Provide the [X, Y] coordinate of the cell's center where the given text is located.  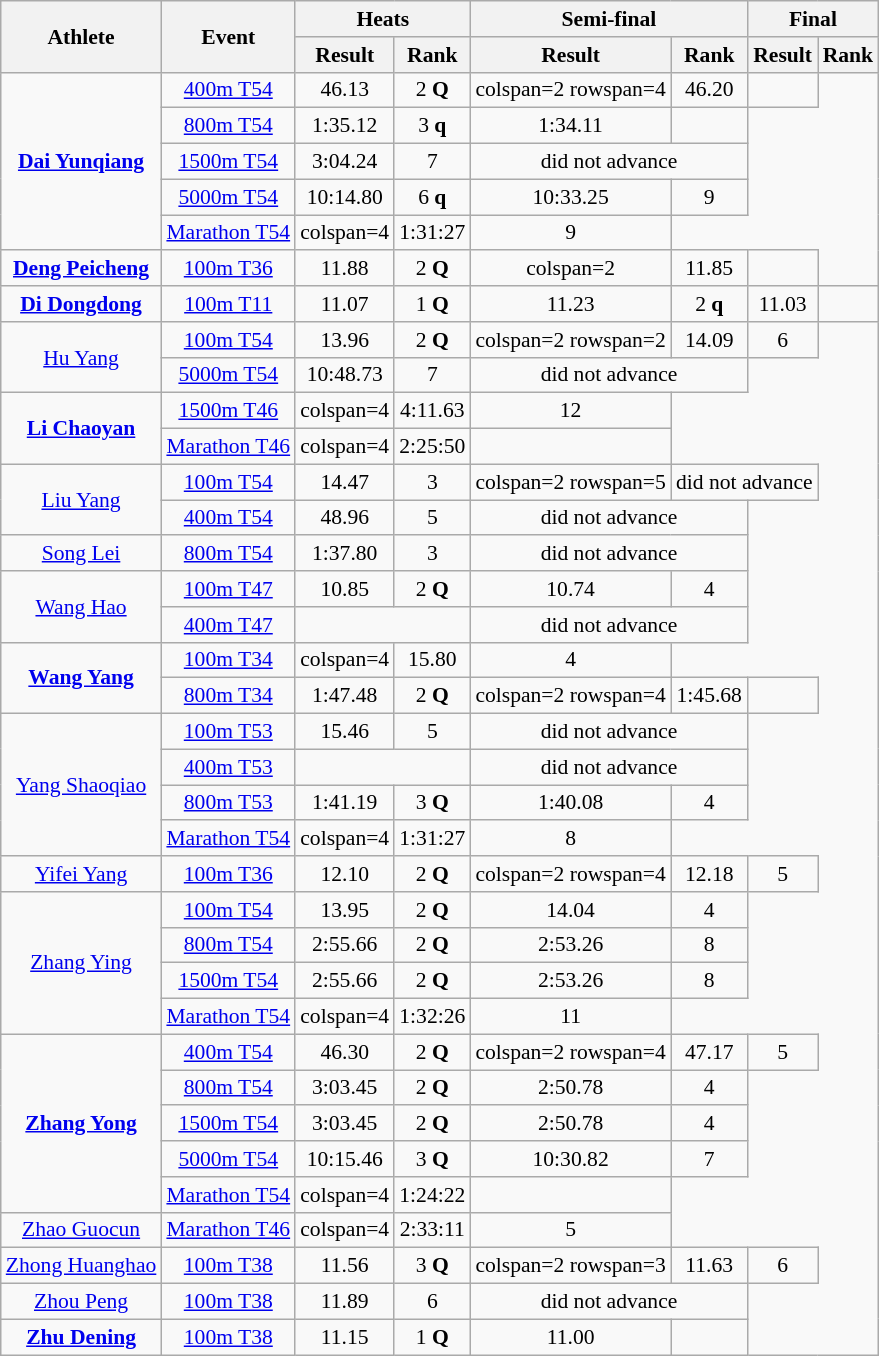
colspan=2 rowspan=2 [570, 340]
12.18 [710, 874]
1:32:26 [432, 1017]
46.30 [344, 1052]
Zhu Dening [82, 1337]
3:04.24 [344, 162]
2:25:50 [432, 447]
3 q [432, 126]
46.13 [344, 90]
11.00 [570, 1337]
Heats [382, 19]
11.89 [344, 1302]
13.96 [344, 340]
800m T34 [228, 696]
1:37.80 [344, 554]
100m T53 [228, 732]
Final [814, 19]
Yang Shaoqiao [82, 785]
12.10 [344, 874]
400m T47 [228, 625]
15.46 [344, 732]
48.96 [344, 518]
1:41.19 [344, 803]
6 q [432, 197]
1:45.68 [710, 696]
Song Lei [82, 554]
Di Dongdong [82, 304]
10.74 [570, 589]
Li Chaoyan [82, 428]
46.20 [710, 90]
11.23 [570, 304]
11.85 [710, 269]
11.56 [344, 1266]
Zhang Yong [82, 1123]
11 [570, 1017]
Zhong Huanghao [82, 1266]
colspan=2 rowspan=5 [570, 482]
11.63 [710, 1266]
10.85 [344, 589]
13.95 [344, 910]
Wang Yang [82, 678]
100m T34 [228, 660]
11.07 [344, 304]
Event [228, 36]
11.03 [783, 304]
Hu Yang [82, 358]
10:14.80 [344, 197]
10:33.25 [570, 197]
4:11.63 [432, 411]
Deng Peicheng [82, 269]
1:47.48 [344, 696]
Semi-final [608, 19]
100m T11 [228, 304]
400m T53 [228, 767]
Wang Hao [82, 606]
2:33:11 [432, 1230]
10:15.46 [344, 1159]
Zhou Peng [82, 1302]
Dai Yunqiang [82, 161]
colspan=2 [570, 269]
10:48.73 [344, 375]
colspan=2 rowspan=3 [570, 1266]
15.80 [432, 660]
1500m T46 [228, 411]
14.04 [570, 910]
1:35.12 [344, 126]
1:24:22 [432, 1195]
Yifei Yang [82, 874]
Athlete [82, 36]
800m T53 [228, 803]
Liu Yang [82, 500]
2 q [710, 304]
11.88 [344, 269]
12 [570, 411]
100m T47 [228, 589]
10:30.82 [570, 1159]
Zhang Ying [82, 963]
11.15 [344, 1337]
14.09 [710, 340]
14.47 [344, 482]
1:34.11 [570, 126]
1:40.08 [570, 803]
Zhao Guocun [82, 1230]
47.17 [710, 1052]
